Extract the (X, Y) coordinate from the center of the cell holding the provided text.  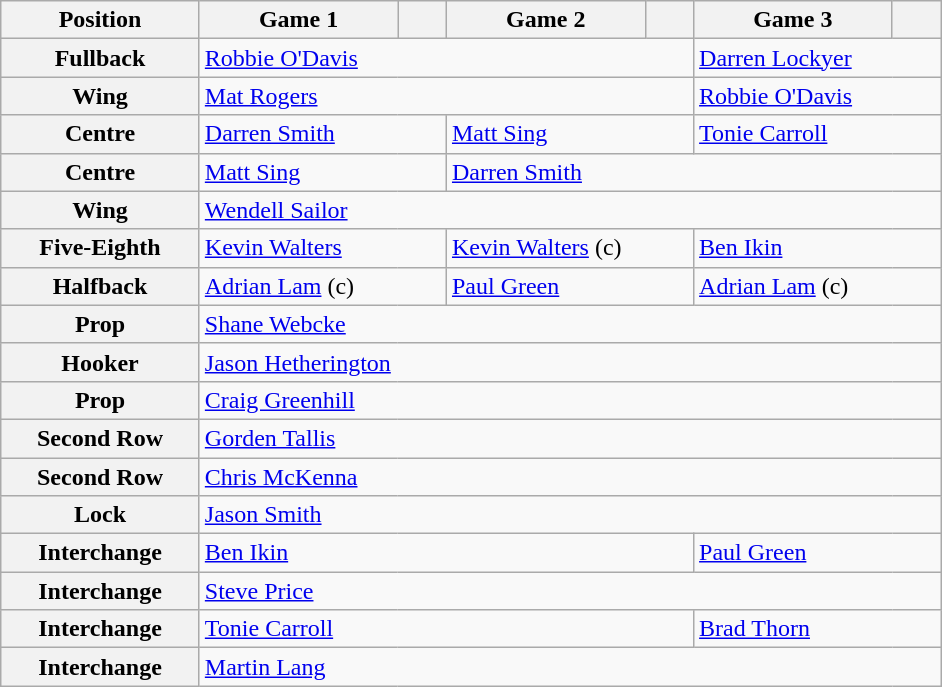
Wendell Sailor (570, 210)
Shane Webcke (570, 324)
Kevin Walters (322, 248)
Game 2 (546, 20)
Jason Smith (570, 515)
Chris McKenna (570, 477)
Darren Lockyer (818, 58)
Hooker (100, 362)
Craig Greenhill (570, 400)
Fullback (100, 58)
Lock (100, 515)
Mat Rogers (446, 96)
Kevin Walters (c) (570, 248)
Steve Price (570, 591)
Gorden Tallis (570, 438)
Brad Thorn (818, 629)
Martin Lang (570, 667)
Five-Eighth (100, 248)
Game 1 (298, 20)
Game 3 (794, 20)
Position (100, 20)
Halfback (100, 286)
Jason Hetherington (570, 362)
